Detect which cell encompasses the target text, then output its [x, y] center coordinate. 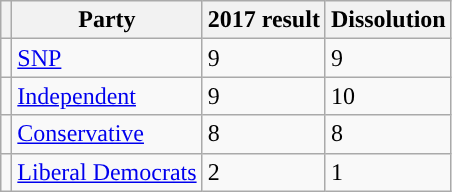
Dissolution [388, 20]
2 [264, 172]
1 [388, 172]
SNP [107, 58]
Liberal Democrats [107, 172]
10 [388, 96]
Conservative [107, 134]
Independent [107, 96]
Party [107, 20]
2017 result [264, 20]
